Extract the (x, y) coordinate from the center of the cell holding the provided text.  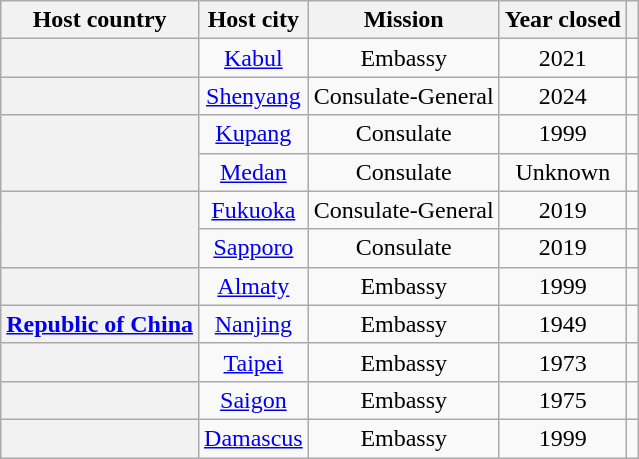
2024 (562, 96)
1949 (562, 324)
Saigon (254, 400)
Nanjing (254, 324)
1975 (562, 400)
Damascus (254, 438)
Year closed (562, 20)
Host city (254, 20)
Almaty (254, 286)
Unknown (562, 172)
Host country (100, 20)
1973 (562, 362)
Sapporo (254, 248)
2021 (562, 58)
Shenyang (254, 96)
Mission (404, 20)
Kabul (254, 58)
Taipei (254, 362)
Fukuoka (254, 210)
Medan (254, 172)
Kupang (254, 134)
Republic of China (100, 324)
